Extract the [x, y] coordinate from the center of the cell holding the provided text.  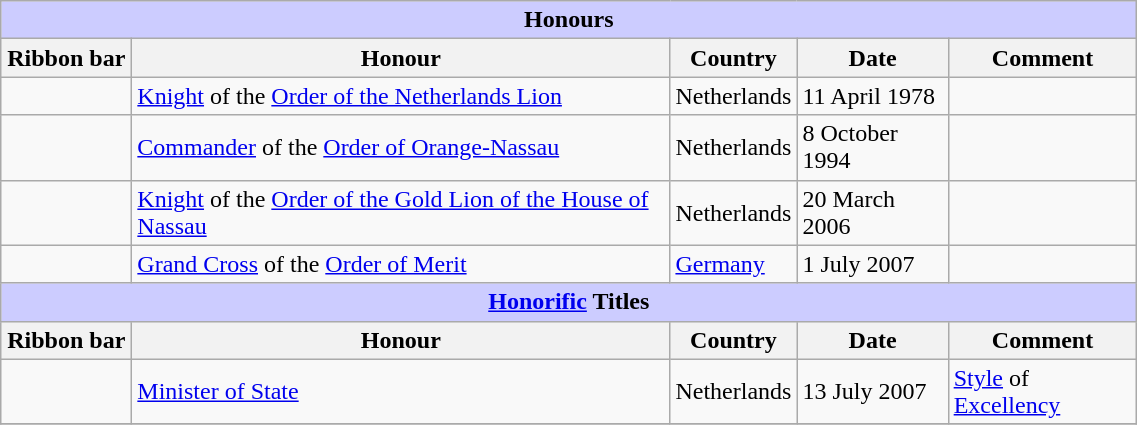
11 April 1978 [872, 96]
Style of Excellency [1042, 392]
Commander of the Order of Orange-Nassau [401, 148]
13 July 2007 [872, 392]
20 March 2006 [872, 212]
Grand Cross of the Order of Merit [401, 264]
8 October 1994 [872, 148]
Honours [569, 20]
Germany [734, 264]
Minister of State [401, 392]
1 July 2007 [872, 264]
Honorific Titles [569, 302]
Knight of the Order of the Netherlands Lion [401, 96]
Knight of the Order of the Gold Lion of the House of Nassau [401, 212]
